Extract the (x, y) coordinate from the center of the cell holding the provided text.  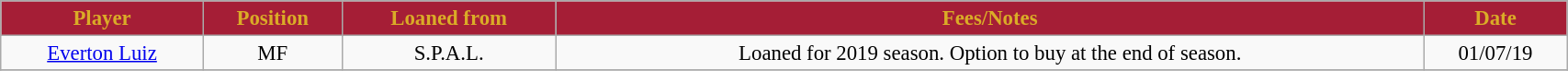
S.P.A.L. (448, 53)
Everton Luiz (103, 53)
Loaned from (448, 18)
Fees/Notes (990, 18)
Position (272, 18)
Player (103, 18)
MF (272, 53)
Loaned for 2019 season. Option to buy at the end of season. (990, 53)
Date (1495, 18)
01/07/19 (1495, 53)
